Search for the cell housing the specified text and yield its [X, Y] center coordinate. 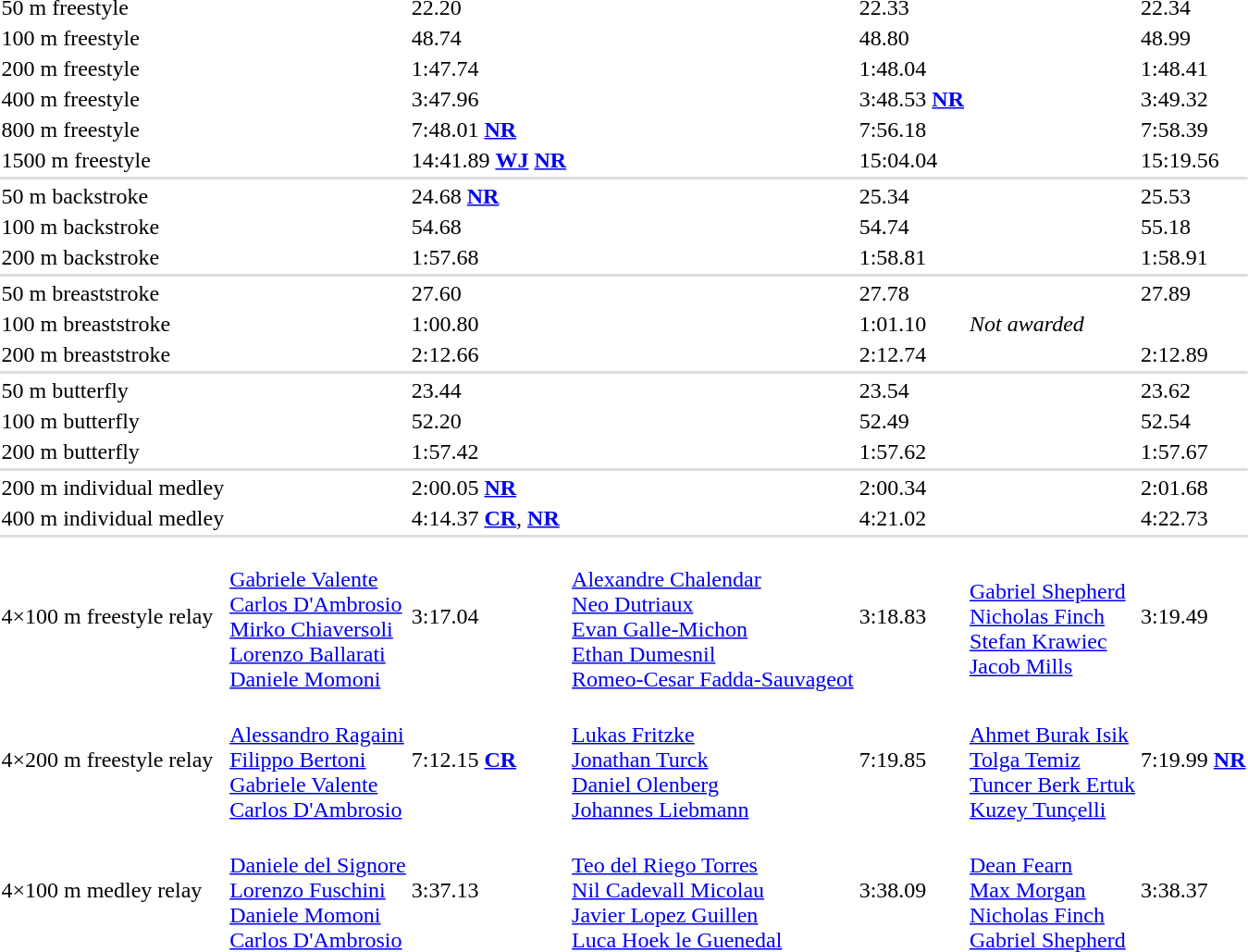
400 m individual medley [113, 518]
200 m individual medley [113, 488]
100 m breaststroke [113, 324]
50 m butterfly [113, 390]
48.74 [488, 38]
25.53 [1193, 196]
3:49.32 [1193, 99]
7:56.18 [911, 130]
23.62 [1193, 390]
23.44 [488, 390]
4×200 m freestyle relay [113, 760]
2:01.68 [1193, 488]
54.74 [911, 227]
3:17.04 [488, 616]
1:57.68 [488, 257]
27.89 [1193, 293]
1:48.04 [911, 68]
Gabriel ShepherdNicholas FinchStefan KrawiecJacob Mills [1053, 616]
3:18.83 [911, 616]
2:12.66 [488, 354]
50 m backstroke [113, 196]
27.78 [911, 293]
54.68 [488, 227]
Gabriele ValenteCarlos D'AmbrosioMirko ChiaversoliLorenzo BallaratiDaniele Momoni [318, 616]
2:00.34 [911, 488]
200 m breaststroke [113, 354]
23.54 [911, 390]
100 m butterfly [113, 421]
3:48.53 NR [911, 99]
3:19.49 [1193, 616]
48.99 [1193, 38]
1:00.80 [488, 324]
800 m freestyle [113, 130]
1:01.10 [911, 324]
1:57.42 [488, 451]
1:57.62 [911, 451]
7:19.99 NR [1193, 760]
Alessandro RagainiFilippo BertoniGabriele ValenteCarlos D'Ambrosio [318, 760]
Lukas FritzkeJonathan TurckDaniel OlenbergJohannes Liebmann [713, 760]
7:48.01 NR [488, 130]
48.80 [911, 38]
52.20 [488, 421]
3:47.96 [488, 99]
1:58.81 [911, 257]
27.60 [488, 293]
7:58.39 [1193, 130]
2:12.74 [911, 354]
1:48.41 [1193, 68]
7:12.15 CR [488, 760]
25.34 [911, 196]
52.54 [1193, 421]
2:12.89 [1193, 354]
1500 m freestyle [113, 160]
4:14.37 CR, NR [488, 518]
200 m freestyle [113, 68]
100 m freestyle [113, 38]
15:04.04 [911, 160]
24.68 NR [488, 196]
4×100 m freestyle relay [113, 616]
400 m freestyle [113, 99]
4:21.02 [911, 518]
1:57.67 [1193, 451]
2:00.05 NR [488, 488]
200 m butterfly [113, 451]
52.49 [911, 421]
55.18 [1193, 227]
Ahmet Burak IsikTolga TemizTuncer Berk ErtukKuzey Tunçelli [1053, 760]
50 m breaststroke [113, 293]
Not awarded [1053, 324]
1:58.91 [1193, 257]
7:19.85 [911, 760]
15:19.56 [1193, 160]
Alexandre ChalendarNeo DutriauxEvan Galle-MichonEthan DumesnilRomeo-Cesar Fadda-Sauvageot [713, 616]
200 m backstroke [113, 257]
4:22.73 [1193, 518]
100 m backstroke [113, 227]
1:47.74 [488, 68]
14:41.89 WJ NR [488, 160]
